Find where the given text appears and provide that cell's center as (x, y) coordinate. 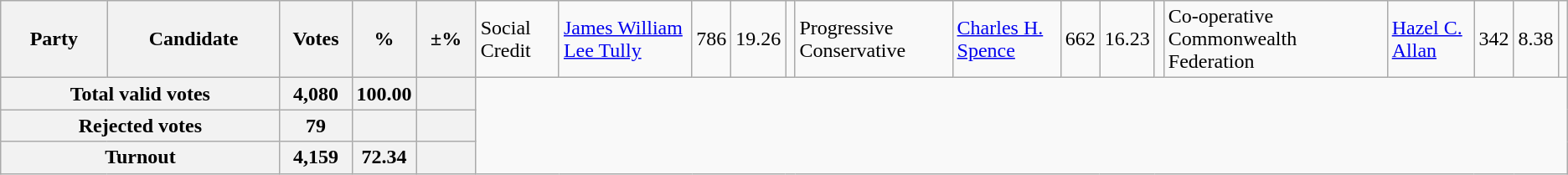
Co-operative Commonwealth Federation (1275, 39)
Progressive Conservative (874, 39)
Total valid votes (141, 94)
79 (316, 126)
±% (446, 39)
19.26 (759, 39)
4,159 (316, 157)
James William Lee Tully (625, 39)
4,080 (316, 94)
Rejected votes (141, 126)
Charles H. Spence (1007, 39)
662 (1081, 39)
Social Credit (518, 39)
Votes (316, 39)
72.34 (384, 157)
100.00 (384, 94)
16.23 (1127, 39)
786 (712, 39)
8.38 (1536, 39)
% (384, 39)
Turnout (141, 157)
342 (1494, 39)
Hazel C. Allan (1431, 39)
Candidate (193, 39)
Party (54, 39)
